Pinpoint the cell where the given text exists, returning its [X, Y] midpoint coordinate. 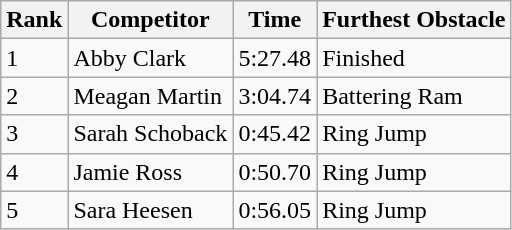
5 [34, 210]
Abby Clark [150, 58]
Sarah Schoback [150, 134]
5:27.48 [275, 58]
2 [34, 96]
Battering Ram [414, 96]
Furthest Obstacle [414, 20]
Meagan Martin [150, 96]
3 [34, 134]
0:50.70 [275, 172]
Rank [34, 20]
0:56.05 [275, 210]
Finished [414, 58]
Time [275, 20]
Competitor [150, 20]
4 [34, 172]
Sara Heesen [150, 210]
0:45.42 [275, 134]
Jamie Ross [150, 172]
3:04.74 [275, 96]
1 [34, 58]
